Extract the [x, y] coordinate from the center of the cell holding the provided text.  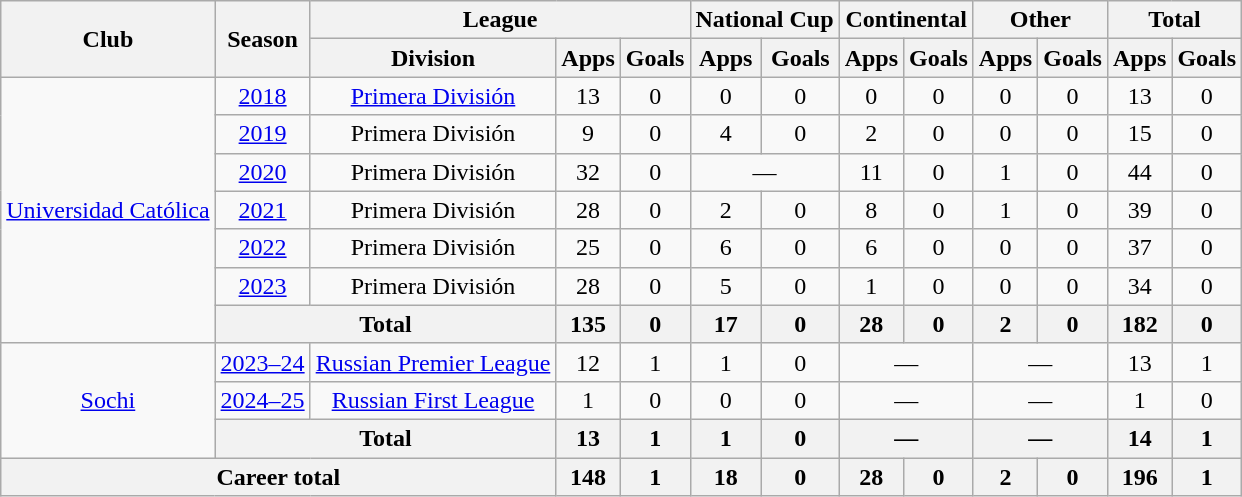
National Cup [764, 20]
15 [1139, 134]
9 [588, 134]
32 [588, 172]
135 [588, 324]
2019 [262, 134]
5 [726, 286]
2020 [262, 172]
Career total [278, 477]
2021 [262, 210]
2023–24 [262, 362]
Universidad Católica [108, 210]
12 [588, 362]
Sochi [108, 400]
11 [871, 172]
Russian Premier League [433, 362]
39 [1139, 210]
Russian First League [433, 400]
2024–25 [262, 400]
4 [726, 134]
148 [588, 477]
196 [1139, 477]
Club [108, 39]
Division [433, 58]
Other [1040, 20]
14 [1139, 438]
44 [1139, 172]
2023 [262, 286]
18 [726, 477]
37 [1139, 248]
Continental [906, 20]
8 [871, 210]
Season [262, 39]
17 [726, 324]
2018 [262, 96]
182 [1139, 324]
2022 [262, 248]
25 [588, 248]
League [500, 20]
34 [1139, 286]
